Provide the (X, Y) coordinate of the cell's center where the given text is located.  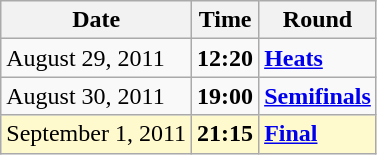
Time (226, 20)
12:20 (226, 58)
September 1, 2011 (96, 134)
19:00 (226, 96)
Date (96, 20)
August 30, 2011 (96, 96)
21:15 (226, 134)
August 29, 2011 (96, 58)
Semifinals (318, 96)
Round (318, 20)
Final (318, 134)
Heats (318, 58)
